From the cell containing the given text, extract its center point as (X, Y) coordinate. 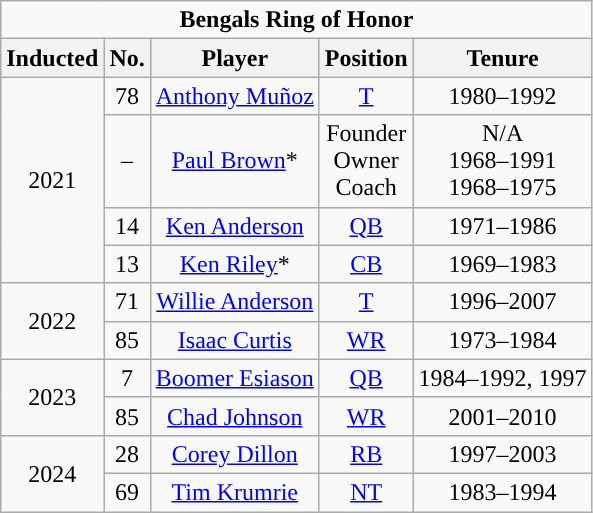
N/A1968–19911968–1975 (502, 161)
Willie Anderson (234, 302)
Paul Brown* (234, 161)
No. (127, 58)
71 (127, 302)
1969–1983 (502, 264)
1980–1992 (502, 96)
1971–1986 (502, 226)
– (127, 161)
13 (127, 264)
Chad Johnson (234, 416)
2022 (52, 321)
2023 (52, 397)
FounderOwnerCoach (366, 161)
Corey Dillon (234, 454)
14 (127, 226)
1996–2007 (502, 302)
1984–1992, 1997 (502, 378)
Ken Riley* (234, 264)
RB (366, 454)
CB (366, 264)
2021 (52, 180)
28 (127, 454)
69 (127, 492)
1973–1984 (502, 340)
1983–1994 (502, 492)
2001–2010 (502, 416)
Tenure (502, 58)
Ken Anderson (234, 226)
2024 (52, 473)
Inducted (52, 58)
Anthony Muñoz (234, 96)
Boomer Esiason (234, 378)
Position (366, 58)
NT (366, 492)
78 (127, 96)
Tim Krumrie (234, 492)
Isaac Curtis (234, 340)
Player (234, 58)
Bengals Ring of Honor (296, 20)
7 (127, 378)
1997–2003 (502, 454)
